Detect which cell encompasses the target text, then output its [X, Y] center coordinate. 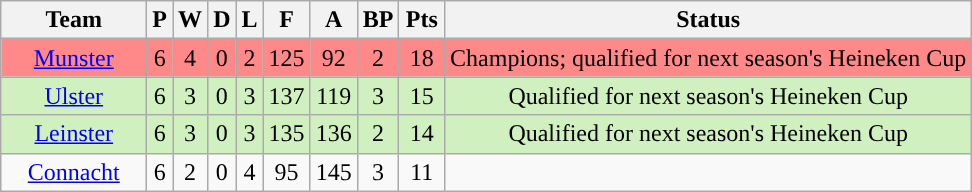
W [190, 20]
145 [334, 172]
11 [422, 172]
137 [286, 96]
95 [286, 172]
Ulster [74, 96]
92 [334, 58]
Pts [422, 20]
18 [422, 58]
125 [286, 58]
BP [378, 20]
136 [334, 134]
14 [422, 134]
Team [74, 20]
Munster [74, 58]
Connacht [74, 172]
Champions; qualified for next season's Heineken Cup [708, 58]
119 [334, 96]
P [160, 20]
Status [708, 20]
L [250, 20]
135 [286, 134]
F [286, 20]
A [334, 20]
15 [422, 96]
Leinster [74, 134]
D [222, 20]
